Extract the (x, y) coordinate from the center of the cell holding the provided text.  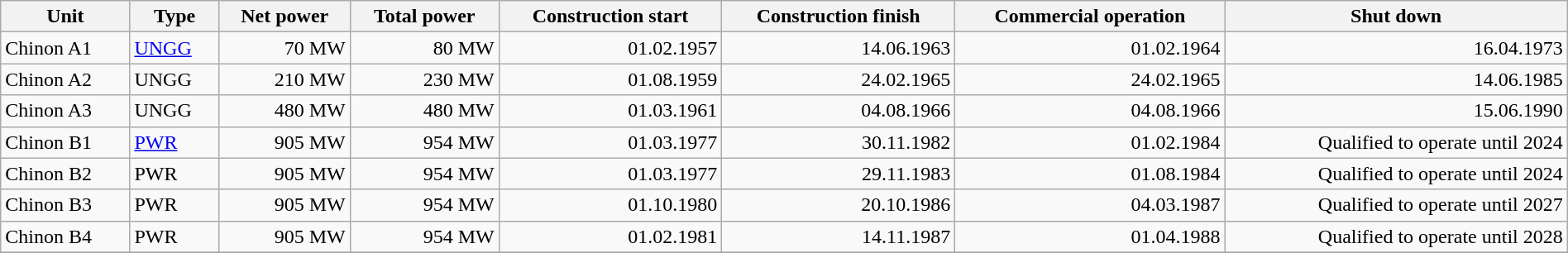
Chinon B2 (65, 174)
80 MW (424, 48)
210 MW (284, 79)
Construction finish (839, 17)
01.02.1981 (610, 236)
Chinon A3 (65, 111)
01.02.1984 (1090, 142)
30.11.1982 (839, 142)
Commercial operation (1090, 17)
01.08.1959 (610, 79)
16.04.1973 (1396, 48)
Chinon A1 (65, 48)
Net power (284, 17)
14.06.1963 (839, 48)
20.10.1986 (839, 205)
01.02.1964 (1090, 48)
Chinon B3 (65, 205)
Unit (65, 17)
15.06.1990 (1396, 111)
14.11.1987 (839, 236)
Type (174, 17)
Total power (424, 17)
Chinon A2 (65, 79)
Construction start (610, 17)
14.06.1985 (1396, 79)
70 MW (284, 48)
01.08.1984 (1090, 174)
01.02.1957 (610, 48)
230 MW (424, 79)
Chinon B4 (65, 236)
01.04.1988 (1090, 236)
01.10.1980 (610, 205)
04.03.1987 (1090, 205)
Chinon B1 (65, 142)
01.03.1961 (610, 111)
Shut down (1396, 17)
29.11.1983 (839, 174)
Qualified to operate until 2028 (1396, 236)
Qualified to operate until 2027 (1396, 205)
